Search for the cell housing the specified text and yield its [x, y] center coordinate. 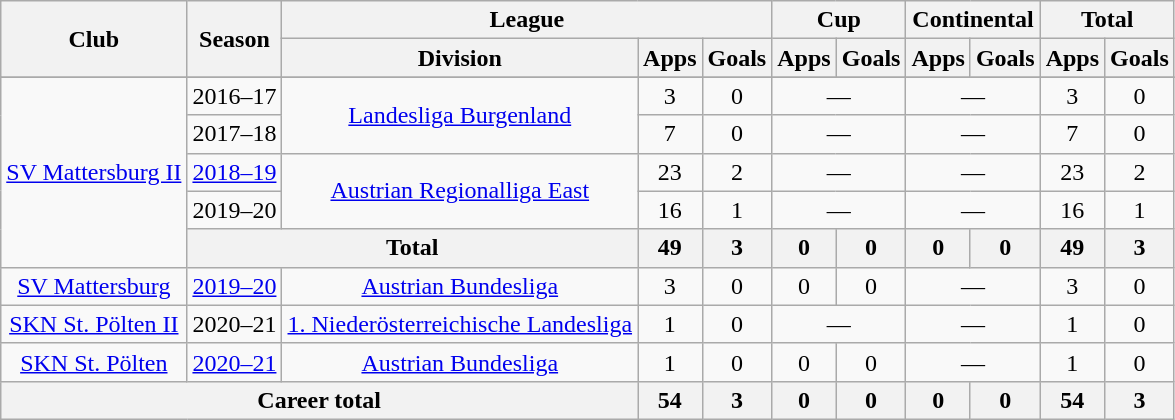
Cup [839, 20]
2016–17 [234, 96]
SKN St. Pölten II [94, 324]
Division [460, 58]
SV Mattersburg [94, 286]
SV Mattersburg II [94, 172]
Career total [320, 400]
Club [94, 39]
Continental [973, 20]
Landesliga Burgenland [460, 115]
2017–18 [234, 134]
League [527, 20]
2018–19 [234, 172]
Season [234, 39]
SKN St. Pölten [94, 362]
Austrian Regionalliga East [460, 191]
1. Niederösterreichische Landesliga [460, 324]
